Identify which cell holds the provided text, then report its [x, y] central coordinate. 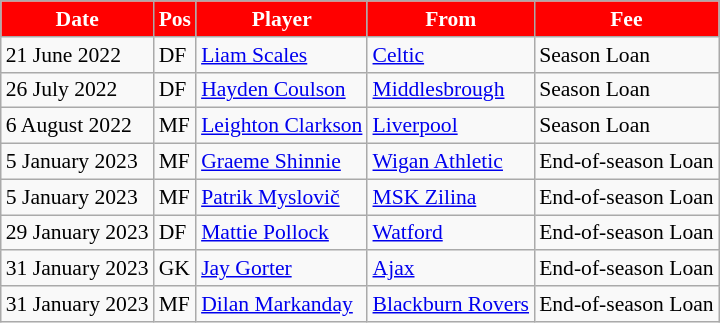
Liam Scales [282, 55]
Celtic [450, 55]
GK [176, 269]
MSK Zilina [450, 197]
26 July 2022 [78, 90]
Liverpool [450, 126]
Mattie Pollock [282, 233]
Wigan Athletic [450, 162]
Patrik Myslovič [282, 197]
Pos [176, 19]
Fee [626, 19]
21 June 2022 [78, 55]
Player [282, 19]
Middlesbrough [450, 90]
Blackburn Rovers [450, 304]
29 January 2023 [78, 233]
Graeme Shinnie [282, 162]
Hayden Coulson [282, 90]
Leighton Clarkson [282, 126]
Jay Gorter [282, 269]
Watford [450, 233]
6 August 2022 [78, 126]
Dilan Markanday [282, 304]
Date [78, 19]
Ajax [450, 269]
From [450, 19]
